Locate the cell with the specified text and output its (X, Y) center coordinate. 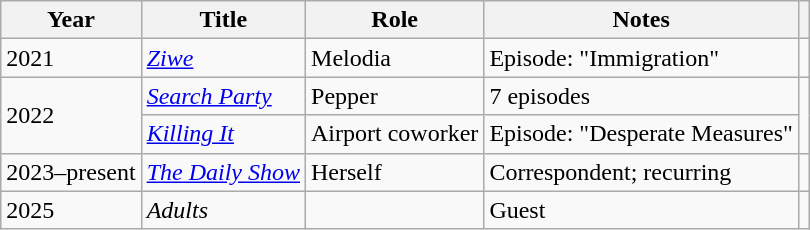
Notes (642, 20)
7 episodes (642, 96)
Guest (642, 210)
Ziwe (223, 58)
Melodia (395, 58)
Episode: "Desperate Measures" (642, 134)
Killing It (223, 134)
Year (71, 20)
The Daily Show (223, 172)
Title (223, 20)
Herself (395, 172)
Episode: "Immigration" (642, 58)
Pepper (395, 96)
Adults (223, 210)
2022 (71, 115)
2021 (71, 58)
2025 (71, 210)
Correspondent; recurring (642, 172)
2023–present (71, 172)
Search Party (223, 96)
Role (395, 20)
Airport coworker (395, 134)
